Locate the cell with the specified text and output its [X, Y] center coordinate. 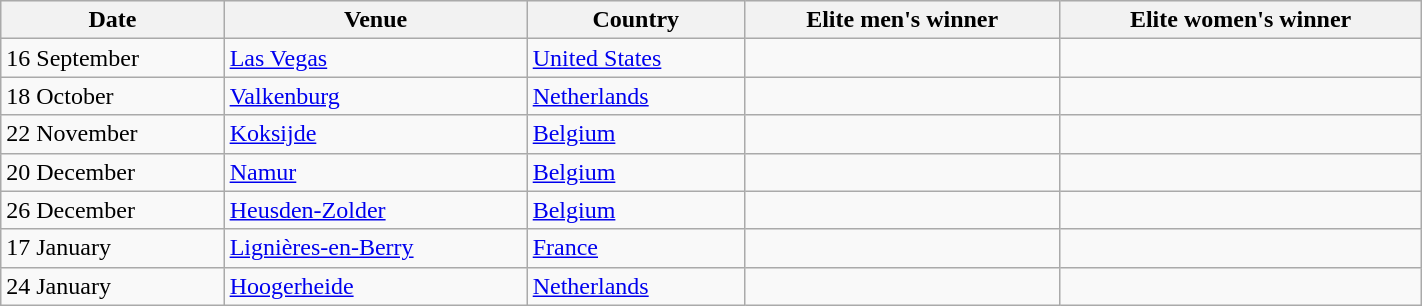
Las Vegas [376, 58]
Date [112, 20]
Valkenburg [376, 96]
17 January [112, 248]
Heusden-Zolder [376, 210]
18 October [112, 96]
Elite men's winner [902, 20]
Country [636, 20]
Namur [376, 172]
France [636, 248]
20 December [112, 172]
22 November [112, 134]
United States [636, 58]
Lignières-en-Berry [376, 248]
16 September [112, 58]
Hoogerheide [376, 286]
Elite women's winner [1240, 20]
Koksijde [376, 134]
24 January [112, 286]
26 December [112, 210]
Venue [376, 20]
